Search for the cell housing the specified text and yield its [x, y] center coordinate. 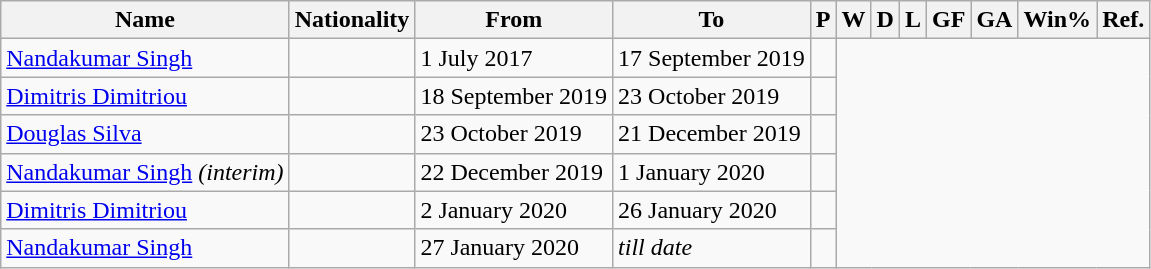
Win% [1058, 20]
26 January 2020 [712, 210]
1 July 2017 [514, 58]
1 January 2020 [712, 172]
22 December 2019 [514, 172]
27 January 2020 [514, 248]
till date [712, 248]
L [912, 20]
W [854, 20]
18 September 2019 [514, 96]
2 January 2020 [514, 210]
GA [994, 20]
Ref. [1124, 20]
21 December 2019 [712, 134]
Name [145, 20]
GF [949, 20]
D [885, 20]
17 September 2019 [712, 58]
P [823, 20]
Nandakumar Singh (interim) [145, 172]
To [712, 20]
From [514, 20]
Nationality [352, 20]
Douglas Silva [145, 134]
